Scan for the cell matching the given text and deliver its [x, y] coordinate at center. 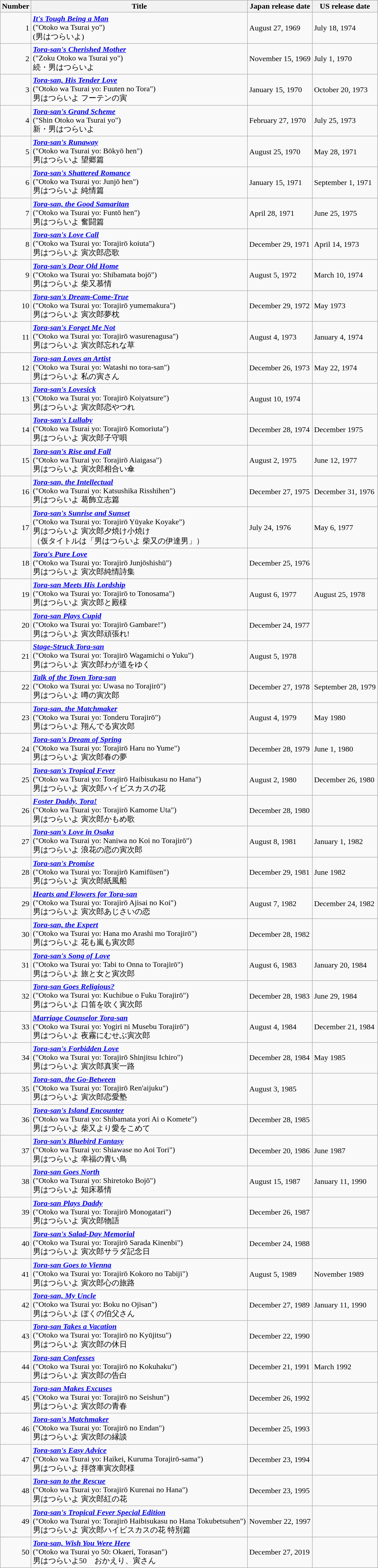
37 [16, 1151]
December 28, 1985 [280, 1120]
41 [16, 1275]
38 [16, 1182]
27 [16, 842]
30 [16, 935]
August 5, 1978 [280, 656]
January 4, 1974 [345, 337]
June 1987 [345, 1151]
August 3, 1985 [280, 1089]
April 14, 1973 [345, 245]
12 [16, 368]
December 24, 1988 [280, 1243]
28 [16, 872]
Japan release date [280, 6]
Tora-san's Matchmaker("Otoko wa Tsurai yo: Torajirō no Endan")男はつらいよ 寅次郎の縁談 [139, 1429]
Tora-san's Shattered Romance("Otoko wa Tsurai yo: Junjō hen")男はつらいよ 純情篇 [139, 182]
May 1973 [345, 306]
14 [16, 430]
Tora-san's Tropical Fever Special Edition("Otoko wa Tsurai yo: Torajirō Haibisukasu no Hana Tokubetsuhen")男はつらいよ 寅次郎ハイビスカスの花 特別篇 [139, 1522]
35 [16, 1089]
10 [16, 306]
40 [16, 1243]
Tora-san's Love in Osaka("Otoko wa Tsurai yo: Naniwa no Koi no Torajirō")男はつらいよ 浪花の恋の寅次郎 [139, 842]
Tora-san's Dream of Spring ("Otoko wa Tsurai yo: Torajirō Haru no Yume")男はつらいよ 寅次郎春の夢 [139, 749]
9 [16, 275]
11 [16, 337]
31 [16, 965]
Tora-san Meets His Lordship("Otoko wa Tsurai yo: Torajirō to Tonosama")男はつらいよ 寅次郎と殿様 [139, 594]
24 [16, 749]
Tora-san, His Tender Love("Otoko wa Tsurai yo: Fuuten no Tora")男はつらいよ フーテンの寅 [139, 90]
December 27, 1975 [280, 492]
Tora-san's Dear Old Home("Otoko wa Tsurai yo: Shibamata bojō")男はつらいよ 柴又慕情 [139, 275]
Stage-Struck Tora-san("Otoko wa Tsurai yo: Torajirō Wagamichi o Yuku")男はつらいよ 寅次郎わが道をゆく [139, 656]
Tora-san Goes North("Otoko wa Tsurai yo: Shiretoko Bojō")男はつらいよ 知床慕情 [139, 1182]
August 6, 1983 [280, 965]
December 27, 2019 [280, 1552]
Tora-san, the Expert("Otoko wa Tsurai yo: Hana mo Arashi mo Torajirō")男はつらいよ 花も嵐も寅次郎 [139, 935]
Tora-san's Promise("Otoko wa Tsurai yo: Torajirō Kamifūsen")男はつらいよ 寅次郎紙風船 [139, 872]
December 29, 1972 [280, 306]
December 23, 1995 [280, 1491]
May 1980 [345, 718]
Tora-san's Grand Scheme("Shin Otoko wa Tsurai yo")新・男はつらいよ [139, 120]
Tora-san, the Matchmaker("Otoko wa Tsurai yo: Tonderu Torajirō")男はつらいよ 翔んでる寅次郎 [139, 718]
42 [16, 1305]
June 29, 1984 [345, 996]
April 28, 1971 [280, 213]
Tora-san's Forget Me Not("Otoko wa Tsurai yo: Torajirō wasurenagusa")男はつらいよ 寅次郎忘れな草 [139, 337]
July 1, 1970 [345, 59]
Tora-san, My Uncle("Otoko wa Tsurai yo: Boku no Ojisan")男はつらいよ ぼくの伯父さん [139, 1305]
6 [16, 182]
Talk of the Town Tora-san("Otoko wa Tsurai yo: Uwasa no Torajirō")男はつらいよ 噂の寅次郎 [139, 687]
Tora-san's Rise and Fall("Otoko wa Tsurai yo: Torajirō Aiaigasa")男はつらいよ 寅次郎相合い傘 [139, 461]
November 1989 [345, 1275]
Tora-san's Easy Advice("Otoko wa Tsurai yo: Haikei, Kuruma Torajirō-sama")男はつらいよ 拝啓車寅次郎様 [139, 1459]
Title [139, 6]
46 [16, 1429]
January 20, 1984 [345, 965]
September 1, 1971 [345, 182]
February 27, 1970 [280, 120]
Tora-san's Love Call("Otoko wa Tsurai yo: Torajirō koiuta")男はつらいよ 寅次郎恋歌 [139, 245]
November 22, 1997 [280, 1522]
Foster Daddy, Tora!("Otoko wa Tsurai yo: Torajirō Kamome Uta")男はつらいよ 寅次郎かもめ歌 [139, 810]
May 22, 1974 [345, 368]
December 28, 1983 [280, 996]
Tora-san Takes a Vacation("Otoko wa Tsurai yo: Torajirō no Kyūjitsu")男はつらいよ 寅次郎の休日 [139, 1336]
48 [16, 1491]
39 [16, 1212]
Tora-san's Dream-Come-True("Otoko wa Tsurai yo: Torajirō yumemakura")男はつらいよ 寅次郎夢枕 [139, 306]
26 [16, 810]
Tora-san Makes Excuses("Otoko wa Tsurai yo: Torajirō no Seishun")男はつらいよ 寅次郎の青春 [139, 1398]
Tora-san Plays Daddy("Otoko wa Tsurai yo: Torajirō Monogatari")男はつらいよ 寅次郎物語 [139, 1212]
August 27, 1969 [280, 28]
47 [16, 1459]
15 [16, 461]
December 28, 1984 [280, 1058]
August 2, 1980 [280, 780]
July 18, 1974 [345, 28]
43 [16, 1336]
August 4, 1973 [280, 337]
December 26, 1980 [345, 780]
August 5, 1972 [280, 275]
36 [16, 1120]
June 12, 1977 [345, 461]
Tora-san Goes Religious?("Otoko wa Tsurai yo: Kuchibue o Fuku Torajirō")男はつらいよ 口笛を吹く寅次郎 [139, 996]
45 [16, 1398]
Tora-san, the Intellectual("Otoko wa Tsurai yo: Katsushika Risshihen")男はつらいよ 葛飾立志篇 [139, 492]
March 1992 [345, 1367]
May 28, 1971 [345, 152]
Tora-san's Runaway("Otoko wa Tsurai yo: Bōkyō hen")男はつらいよ 望郷篇 [139, 152]
May 6, 1977 [345, 527]
Tora-san's Salad-Day Memorial("Otoko wa Tsurai yo: Torajirō Sarada Kinenbi")男はつらいよ 寅次郎サラダ記念日 [139, 1243]
June 1982 [345, 872]
Tora-san's Island Encounter("Otoko wa Tsurai yo: Shibamata yori Ai o Komete")男はつらいよ 柴又より愛をこめて [139, 1120]
29 [16, 903]
19 [16, 594]
December 28, 1980 [280, 810]
December 29, 1981 [280, 872]
Tora-san, the Go-Between("Otoko wa Tsurai yo: Torajirō Ren'aijuku")男はつらいよ 寅次郎恋愛塾 [139, 1089]
Tora-san's Lovesick("Otoko wa Tsurai yo: Torajirō Koiyatsure")男はつらいよ 寅次郎恋やつれ [139, 399]
Tora-san, the Good Samaritan("Otoko wa Tsurai yo: Funtō hen")男はつらいよ 奮闘篇 [139, 213]
December 23, 1994 [280, 1459]
December 22, 1990 [280, 1336]
33 [16, 1027]
August 4, 1984 [280, 1027]
August 15, 1987 [280, 1182]
Tora-san Plays Cupid("Otoko wa Tsurai yo: Torajirō Gambare!")男はつらいよ 寅次郎頑張れ! [139, 625]
21 [16, 656]
December 25, 1993 [280, 1429]
16 [16, 492]
Tora-san Confesses("Otoko wa Tsurai yo: Torajirō no Kokuhaku")男はつらいよ 寅次郎の告白 [139, 1367]
December 26, 1992 [280, 1398]
Tora-san to the Rescue("Otoko wa Tsurai yo: Torajirō Kurenai no Hana")男はつらいよ 寅次郎紅の花 [139, 1491]
50 [16, 1552]
17 [16, 527]
Tora-san's Forbidden Love("Otoko wa Tsurai yo: Torajirō Shinjitsu Ichiro")男はつらいよ 寅次郎真実一路 [139, 1058]
5 [16, 152]
8 [16, 245]
August 5, 1989 [280, 1275]
June 25, 1975 [345, 213]
December 26, 1987 [280, 1212]
August 4, 1979 [280, 718]
August 8, 1981 [280, 842]
July 24, 1976 [280, 527]
1 [16, 28]
Tora-san's Song of Love("Otoko wa Tsurai yo: Tabi to Onna to Torajirō")男はつらいよ 旅と女と寅次郎 [139, 965]
December 31, 1976 [345, 492]
23 [16, 718]
2 [16, 59]
January 15, 1970 [280, 90]
December 21, 1984 [345, 1027]
Tora's Pure Love("Otoko wa Tsurai yo: Torajirō Junjōshishū")男はつらいよ 寅次郎純情詩集 [139, 563]
June 1, 1980 [345, 749]
December 28, 1979 [280, 749]
January 15, 1971 [280, 182]
Tora-san's Bluebird Fantasy("Otoko wa Tsurai yo: Shiawase no Aoi Tori")男はつらいよ 幸福の青い鳥 [139, 1151]
Hearts and Flowers for Tora-san("Otoko wa Tsurai yo: Torajirō Ajisai no Koi")男はつらいよ 寅次郎あじさいの恋 [139, 903]
Marriage Counselor Tora-san("Otoko wa Tsurai yo: Yogiri ni Musebu Torajirō")男はつらいよ 夜霧にむせぶ寅次郎 [139, 1027]
December 25, 1976 [280, 563]
7 [16, 213]
July 25, 1973 [345, 120]
Tora-san's Lullaby("Otoko wa Tsurai yo: Torajirō Komoriuta")男はつらいよ 寅次郎子守唄 [139, 430]
13 [16, 399]
3 [16, 90]
18 [16, 563]
22 [16, 687]
October 20, 1973 [345, 90]
September 28, 1979 [345, 687]
December 24, 1977 [280, 625]
December 28, 1974 [280, 430]
Tora-san Goes to Vienna("Otoko wa Tsurai yo: Torajirō Kokoro no Tabiji")男はつらいよ 寅次郎心の旅路 [139, 1275]
August 10, 1974 [280, 399]
Tora-san, Wish You Were Here("Otoko wa Tsurai yo 50: Okaeri, Torasan")男はつらいよ50 おかえり、寅さん [139, 1552]
August 6, 1977 [280, 594]
March 10, 1974 [345, 275]
December 20, 1986 [280, 1151]
December 27, 1989 [280, 1305]
August 7, 1982 [280, 903]
December 1975 [345, 430]
December 24, 1982 [345, 903]
Tora-san's Tropical Fever("Otoko wa Tsurai yo: Torajirō Haibisukasu no Hana")男はつらいよ 寅次郎ハイビスカスの花 [139, 780]
20 [16, 625]
August 25, 1970 [280, 152]
December 21, 1991 [280, 1367]
4 [16, 120]
December 28, 1982 [280, 935]
34 [16, 1058]
January 1, 1982 [345, 842]
49 [16, 1522]
May 1985 [345, 1058]
It's Tough Being a Man("Otoko wa Tsurai yo")(男はつらいよ) [139, 28]
August 2, 1975 [280, 461]
August 25, 1978 [345, 594]
November 15, 1969 [280, 59]
32 [16, 996]
US release date [345, 6]
44 [16, 1367]
Tora-san's Cherished Mother("Zoku Otoko wa Tsurai yo")続・男はつらいよ [139, 59]
December 26, 1973 [280, 368]
Tora-san Loves an Artist("Otoko wa Tsurai yo: Watashi no tora-san")男はつらいよ 私の寅さん [139, 368]
December 27, 1978 [280, 687]
Number [16, 6]
December 29, 1971 [280, 245]
25 [16, 780]
Tora-san's Sunrise and Sunset("Otoko wa Tsurai yo: Torajirō Yūyake Koyake")男はつらいよ 寅次郎夕焼け小焼け（仮タイトルは「男はつらいよ 柴又の伊達男」） [139, 527]
